Locate the cell with the specified text and output its (X, Y) center coordinate. 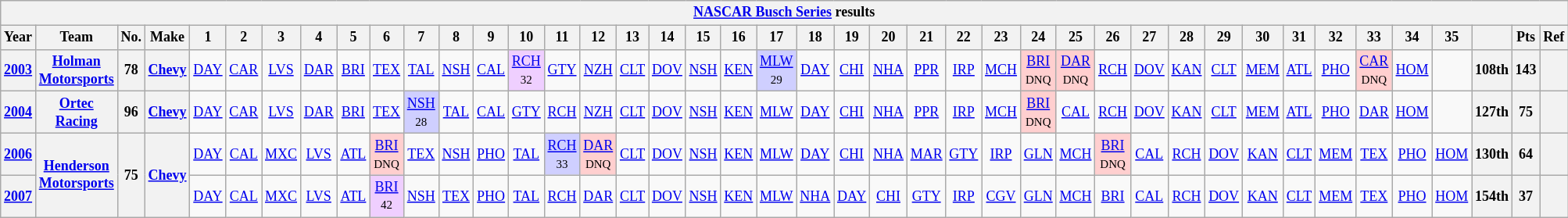
31 (1299, 38)
10 (526, 38)
32 (1336, 38)
Year (19, 38)
1 (208, 38)
4 (319, 38)
8 (456, 38)
21 (926, 38)
Pts (1526, 38)
NSH28 (421, 113)
17 (777, 38)
130th (1492, 154)
24 (1038, 38)
Team (77, 38)
6 (387, 38)
2006 (19, 154)
19 (852, 38)
23 (1001, 38)
14 (668, 38)
13 (633, 38)
78 (131, 70)
27 (1149, 38)
9 (491, 38)
CARDNQ (1374, 70)
28 (1187, 38)
15 (703, 38)
29 (1224, 38)
11 (562, 38)
22 (964, 38)
5 (353, 38)
154th (1492, 196)
Holman Motorsports (77, 70)
33 (1374, 38)
Make (167, 38)
2007 (19, 196)
143 (1526, 70)
37 (1526, 196)
20 (889, 38)
Ortec Racing (77, 113)
7 (421, 38)
Ref (1554, 38)
MLW29 (777, 70)
MAR (926, 154)
No. (131, 38)
2004 (19, 113)
RCH33 (562, 154)
26 (1113, 38)
CGV (1001, 196)
30 (1262, 38)
35 (1452, 38)
2 (244, 38)
Henderson Motorsports (77, 175)
127th (1492, 113)
RCH32 (526, 70)
NASCAR Busch Series results (785, 13)
BRI42 (387, 196)
25 (1076, 38)
18 (815, 38)
34 (1412, 38)
16 (739, 38)
3 (281, 38)
12 (599, 38)
64 (1526, 154)
96 (131, 113)
108th (1492, 70)
2003 (19, 70)
